Provide the [x, y] coordinate of the cell's center where the given text is located.  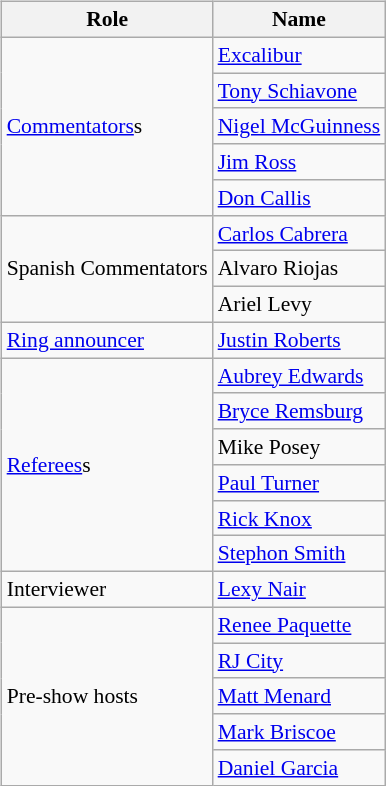
Lexy Nair [300, 590]
Ring announcer [108, 340]
Justin Roberts [300, 340]
Mike Posey [300, 447]
Excalibur [300, 55]
Pre-show hosts [108, 696]
Rick Knox [300, 518]
Spanish Commentators [108, 268]
Don Callis [300, 198]
Bryce Remsburg [300, 411]
Jim Ross [300, 162]
Aubrey Edwards [300, 376]
Nigel McGuinness [300, 126]
RJ City [300, 661]
Carlos Cabrera [300, 233]
Mark Briscoe [300, 732]
Commentatorss [108, 126]
Stephon Smith [300, 554]
Ariel Levy [300, 305]
Name [300, 20]
Alvaro Riojas [300, 269]
Refereess [108, 465]
Renee Paquette [300, 625]
Tony Schiavone [300, 91]
Role [108, 20]
Daniel Garcia [300, 768]
Matt Menard [300, 696]
Paul Turner [300, 483]
Interviewer [108, 590]
